Extract the [X, Y] coordinate from the center of the cell holding the provided text.  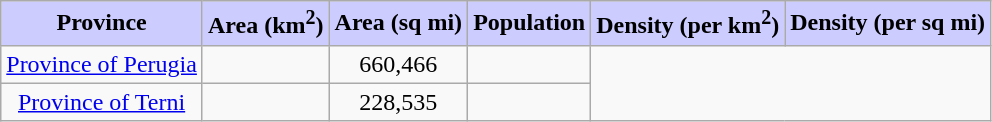
Density (per km2) [688, 24]
Population [530, 24]
Province of Perugia [102, 64]
Area (km2) [266, 24]
Province [102, 24]
228,535 [398, 102]
Density (per sq mi) [888, 24]
Province of Terni [102, 102]
Area (sq mi) [398, 24]
660,466 [398, 64]
